Determine the (x, y) coordinate at the center of the cell enclosing the given text.  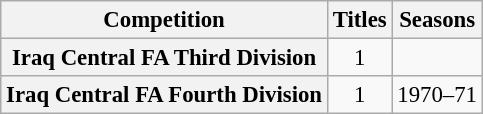
Titles (360, 20)
1970–71 (437, 95)
Iraq Central FA Third Division (164, 58)
Iraq Central FA Fourth Division (164, 95)
Seasons (437, 20)
Competition (164, 20)
